For the text-containing cell, return its midpoint in [X, Y] coordinate format. 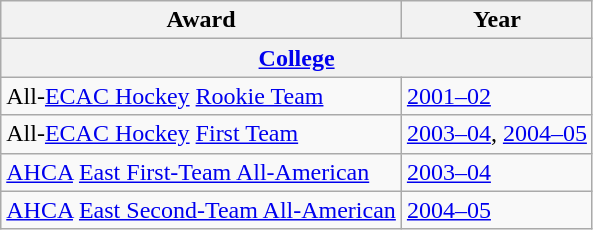
Award [202, 20]
2003–04, 2004–05 [496, 134]
All-ECAC Hockey First Team [202, 134]
2003–04 [496, 172]
2004–05 [496, 210]
AHCA East Second-Team All-American [202, 210]
AHCA East First-Team All-American [202, 172]
Year [496, 20]
All-ECAC Hockey Rookie Team [202, 96]
2001–02 [496, 96]
College [297, 58]
